Output the [x, y] coordinate of the center of the cell containing the given text.  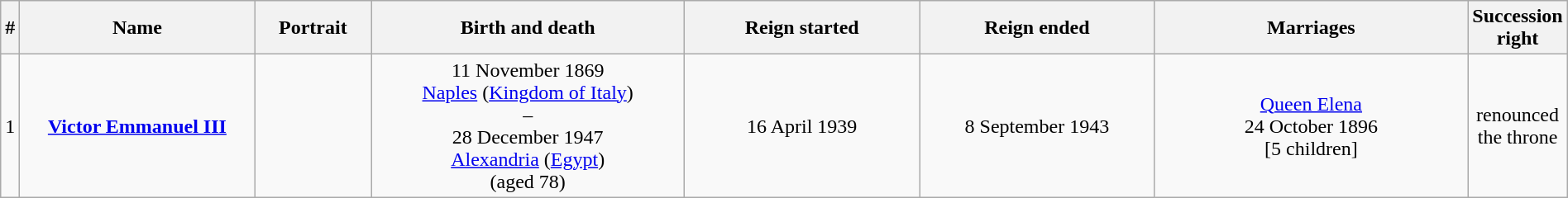
Queen Elena24 October 1896[5 children] [1312, 125]
# [10, 28]
Marriages [1312, 28]
Portrait [313, 28]
Reign started [802, 28]
Victor Emmanuel III [137, 125]
8 September 1943 [1037, 125]
Name [137, 28]
Reign ended [1037, 28]
Succession right [1518, 28]
renounced the throne [1518, 125]
11 November 1869Naples (Kingdom of Italy)–28 December 1947Alexandria (Egypt)(aged 78) [528, 125]
1 [10, 125]
16 April 1939 [802, 125]
Birth and death [528, 28]
